Capture the cell that displays the provided text and extract its [X, Y] central coordinate. 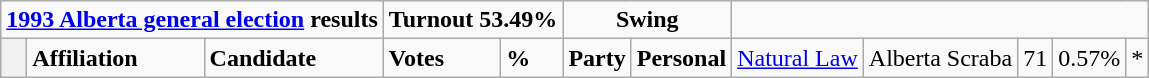
Turnout 53.49% [473, 20]
% [532, 58]
Alberta Scraba [940, 58]
71 [1036, 58]
* [1138, 58]
Candidate [294, 58]
1993 Alberta general election results [192, 20]
Personal [681, 58]
0.57% [1090, 58]
Swing [648, 20]
Natural Law [798, 58]
Affiliation [116, 58]
Party [597, 58]
Votes [442, 58]
